Pinpoint the cell where the given text exists, returning its [X, Y] midpoint coordinate. 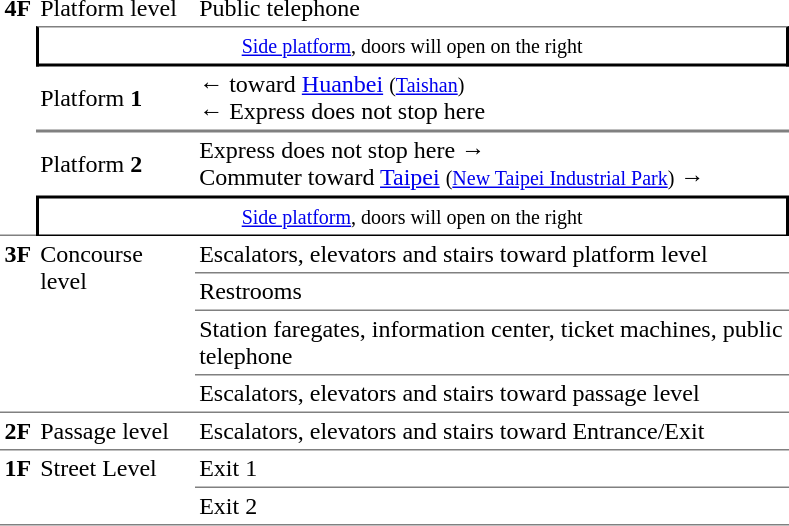
Escalators, elevators and stairs toward Entrance/Exit [492, 432]
3F [18, 324]
Express does not stop here → Commuter toward Taipei (New Taipei Industrial Park) → [492, 163]
Passage level [116, 432]
Platform 2 [116, 163]
1F [18, 488]
Street Level [116, 488]
Exit 1 [492, 469]
Concourse level [116, 324]
Station faregates, information center, ticket machines, public telephone [492, 343]
← toward Huanbei (Taishan)← Express does not stop here [492, 98]
Escalators, elevators and stairs toward passage level [492, 395]
2F [18, 432]
Restrooms [492, 293]
Platform 1 [116, 98]
Escalators, elevators and stairs toward platform level [492, 255]
Exit 2 [492, 507]
